Return the [x, y] coordinate for the center point of the cell that contains the specified text.  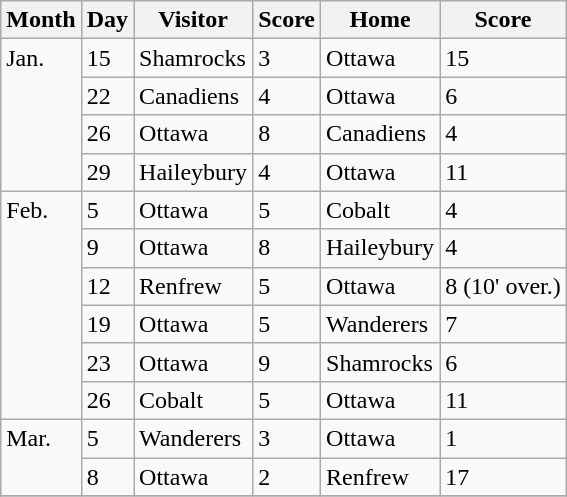
Home [380, 20]
Month [41, 20]
17 [504, 477]
8 (10' over.) [504, 286]
Mar. [41, 457]
7 [504, 324]
23 [107, 362]
29 [107, 172]
22 [107, 96]
Day [107, 20]
19 [107, 324]
Visitor [194, 20]
2 [287, 477]
Jan. [41, 115]
12 [107, 286]
Feb. [41, 305]
1 [504, 438]
